Scan for the cell matching the given text and deliver its (X, Y) coordinate at center. 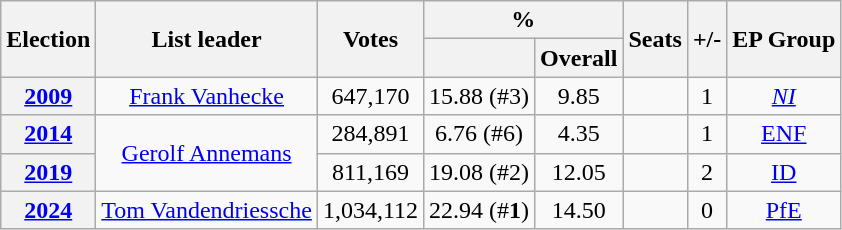
2 (706, 172)
284,891 (370, 134)
PfE (784, 210)
12.05 (579, 172)
Seats (655, 39)
2014 (48, 134)
9.85 (579, 96)
EP Group (784, 39)
6.76 (#6) (480, 134)
19.08 (#2) (480, 172)
811,169 (370, 172)
Overall (579, 58)
4.35 (579, 134)
ID (784, 172)
2009 (48, 96)
Frank Vanhecke (207, 96)
2019 (48, 172)
Votes (370, 39)
647,170 (370, 96)
NI (784, 96)
% (524, 20)
0 (706, 210)
List leader (207, 39)
14.50 (579, 210)
Tom Vandendriessche (207, 210)
22.94 (#1) (480, 210)
ENF (784, 134)
1,034,112 (370, 210)
Election (48, 39)
2024 (48, 210)
15.88 (#3) (480, 96)
Gerolf Annemans (207, 153)
+/- (706, 39)
